For the text-containing cell, return its midpoint in (X, Y) coordinate format. 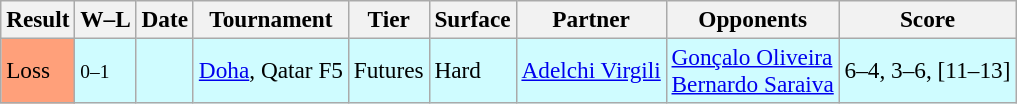
Score (928, 19)
0–1 (106, 70)
Partner (591, 19)
Loss (38, 70)
Adelchi Virgili (591, 70)
Doha, Qatar F5 (270, 70)
Surface (472, 19)
Opponents (752, 19)
W–L (106, 19)
Result (38, 19)
Date (164, 19)
Tier (388, 19)
Futures (388, 70)
Gonçalo Oliveira Bernardo Saraiva (752, 70)
Tournament (270, 19)
6–4, 3–6, [11–13] (928, 70)
Hard (472, 70)
